Detect which cell encompasses the target text, then output its (x, y) center coordinate. 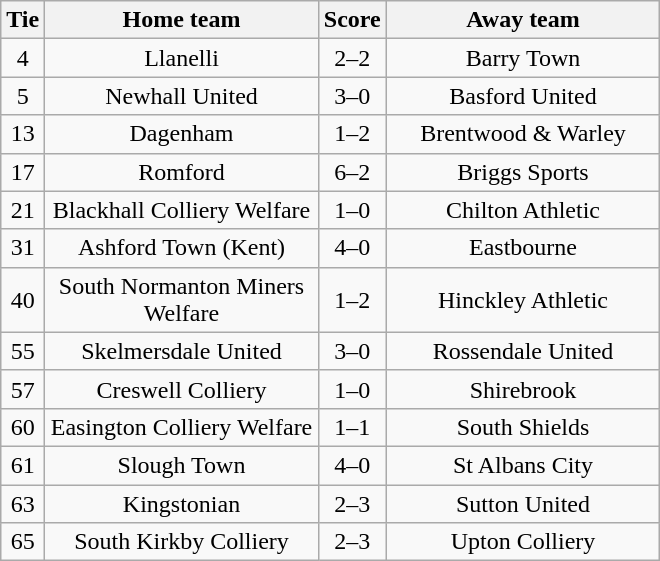
63 (23, 503)
Shirebrook (523, 389)
Basford United (523, 96)
Dagenham (182, 134)
Blackhall Colliery Welfare (182, 210)
57 (23, 389)
Barry Town (523, 58)
6–2 (352, 172)
St Albans City (523, 465)
65 (23, 542)
Eastbourne (523, 248)
Upton Colliery (523, 542)
21 (23, 210)
60 (23, 427)
55 (23, 351)
Ashford Town (Kent) (182, 248)
Creswell Colliery (182, 389)
Briggs Sports (523, 172)
31 (23, 248)
Slough Town (182, 465)
Llanelli (182, 58)
5 (23, 96)
Sutton United (523, 503)
Rossendale United (523, 351)
Newhall United (182, 96)
2–2 (352, 58)
Skelmersdale United (182, 351)
13 (23, 134)
61 (23, 465)
Chilton Athletic (523, 210)
South Kirkby Colliery (182, 542)
40 (23, 300)
Home team (182, 20)
South Normanton Miners Welfare (182, 300)
Kingstonian (182, 503)
1–1 (352, 427)
Easington Colliery Welfare (182, 427)
Score (352, 20)
17 (23, 172)
Tie (23, 20)
South Shields (523, 427)
Hinckley Athletic (523, 300)
Romford (182, 172)
4 (23, 58)
Brentwood & Warley (523, 134)
Away team (523, 20)
